For the text-containing cell, return its midpoint in (x, y) coordinate format. 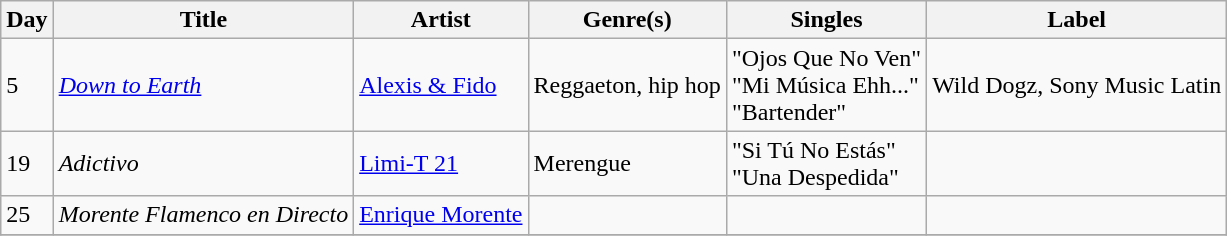
Down to Earth (204, 85)
Reggaeton, hip hop (627, 85)
Wild Dogz, Sony Music Latin (1077, 85)
Enrique Morente (441, 215)
Morente Flamenco en Directo (204, 215)
Merengue (627, 164)
Title (204, 20)
Singles (826, 20)
5 (27, 85)
Alexis & Fido (441, 85)
Day (27, 20)
19 (27, 164)
25 (27, 215)
Limi-T 21 (441, 164)
Adictivo (204, 164)
Genre(s) (627, 20)
Artist (441, 20)
Label (1077, 20)
"Ojos Que No Ven""Mi Música Ehh...""Bartender" (826, 85)
"Si Tú No Estás""Una Despedida" (826, 164)
